Extract the (x, y) coordinate from the center of the cell holding the provided text.  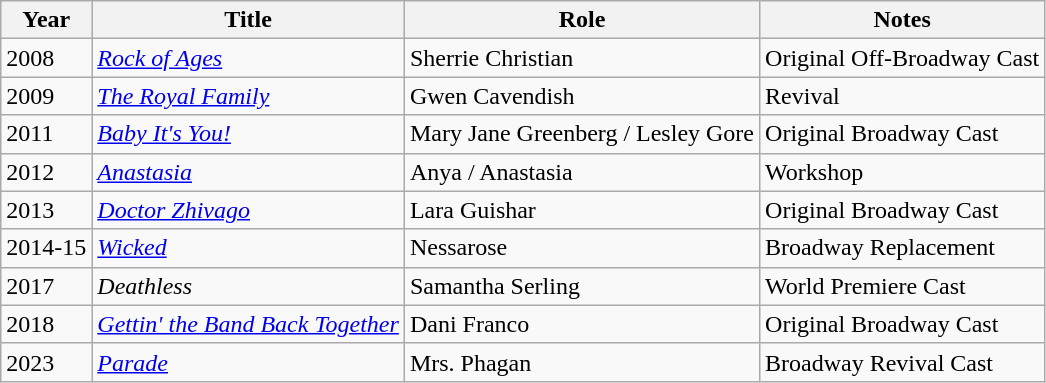
Dani Franco (582, 324)
Nessarose (582, 248)
World Premiere Cast (902, 286)
Year (46, 20)
Broadway Replacement (902, 248)
Gettin' the Band Back Together (248, 324)
Baby It's You! (248, 134)
2011 (46, 134)
Revival (902, 96)
2017 (46, 286)
Doctor Zhivago (248, 210)
Anya / Anastasia (582, 172)
Lara Guishar (582, 210)
2014-15 (46, 248)
Notes (902, 20)
2012 (46, 172)
2018 (46, 324)
2013 (46, 210)
Samantha Serling (582, 286)
Mrs. Phagan (582, 362)
Role (582, 20)
Wicked (248, 248)
Rock of Ages (248, 58)
Workshop (902, 172)
Parade (248, 362)
Deathless (248, 286)
Sherrie Christian (582, 58)
The Royal Family (248, 96)
2008 (46, 58)
2023 (46, 362)
Gwen Cavendish (582, 96)
Title (248, 20)
Mary Jane Greenberg / Lesley Gore (582, 134)
Original Off-Broadway Cast (902, 58)
2009 (46, 96)
Broadway Revival Cast (902, 362)
Anastasia (248, 172)
